Find where the given text appears and provide that cell's center as (x, y) coordinate. 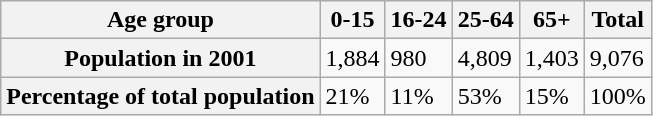
980 (418, 58)
11% (418, 96)
53% (486, 96)
Percentage of total population (160, 96)
65+ (552, 20)
100% (618, 96)
16-24 (418, 20)
1,884 (352, 58)
15% (552, 96)
0-15 (352, 20)
25-64 (486, 20)
Population in 2001 (160, 58)
Age group (160, 20)
4,809 (486, 58)
Total (618, 20)
1,403 (552, 58)
9,076 (618, 58)
21% (352, 96)
